Return the (X, Y) coordinate for the center point of the cell that contains the specified text.  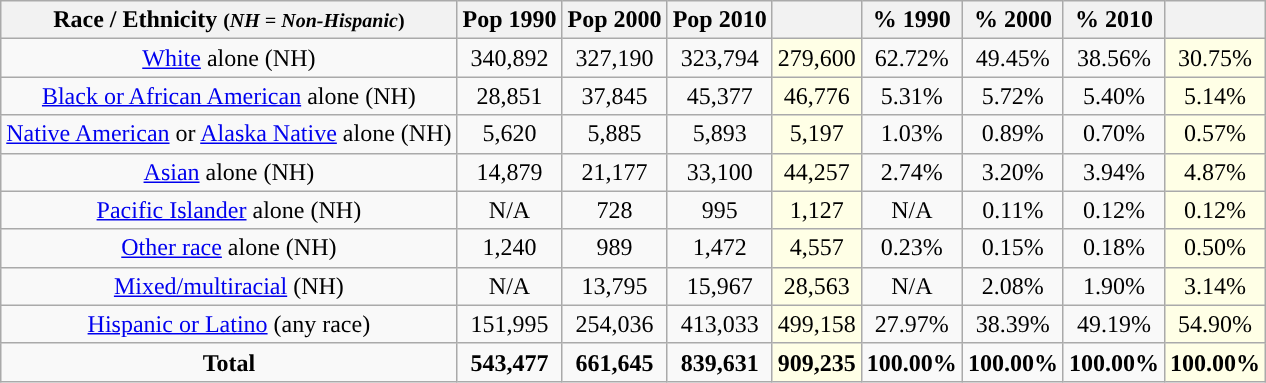
661,645 (614, 362)
3.94% (1114, 172)
413,033 (720, 324)
839,631 (720, 362)
254,036 (614, 324)
1,240 (510, 248)
1,472 (720, 248)
5.14% (1214, 96)
Mixed/multiracial (NH) (229, 286)
21,177 (614, 172)
323,794 (720, 58)
995 (720, 210)
0.50% (1214, 248)
5,620 (510, 134)
340,892 (510, 58)
Pop 2010 (720, 20)
37,845 (614, 96)
% 1990 (912, 20)
543,477 (510, 362)
38.39% (1012, 324)
5,885 (614, 134)
4,557 (816, 248)
0.23% (912, 248)
28,851 (510, 96)
62.72% (912, 58)
44,257 (816, 172)
3.20% (1012, 172)
28,563 (816, 286)
0.11% (1012, 210)
4.87% (1214, 172)
Hispanic or Latino (any race) (229, 324)
5.40% (1114, 96)
989 (614, 248)
1.03% (912, 134)
Native American or Alaska Native alone (NH) (229, 134)
5.31% (912, 96)
Pacific Islander alone (NH) (229, 210)
33,100 (720, 172)
49.45% (1012, 58)
0.15% (1012, 248)
46,776 (816, 96)
% 2010 (1114, 20)
49.19% (1114, 324)
0.18% (1114, 248)
27.97% (912, 324)
Black or African American alone (NH) (229, 96)
2.08% (1012, 286)
1,127 (816, 210)
151,995 (510, 324)
Pop 2000 (614, 20)
499,158 (816, 324)
White alone (NH) (229, 58)
13,795 (614, 286)
5,197 (816, 134)
Other race alone (NH) (229, 248)
909,235 (816, 362)
0.57% (1214, 134)
15,967 (720, 286)
Pop 1990 (510, 20)
Asian alone (NH) (229, 172)
728 (614, 210)
327,190 (614, 58)
5,893 (720, 134)
45,377 (720, 96)
30.75% (1214, 58)
279,600 (816, 58)
Race / Ethnicity (NH = Non-Hispanic) (229, 20)
1.90% (1114, 286)
54.90% (1214, 324)
38.56% (1114, 58)
3.14% (1214, 286)
Total (229, 362)
2.74% (912, 172)
14,879 (510, 172)
5.72% (1012, 96)
% 2000 (1012, 20)
0.70% (1114, 134)
0.89% (1012, 134)
